Capture the cell that displays the provided text and extract its (x, y) central coordinate. 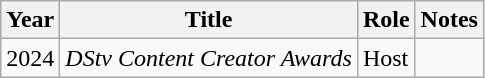
Year (30, 20)
Host (386, 58)
Role (386, 20)
2024 (30, 58)
Title (209, 20)
DStv Content Creator Awards (209, 58)
Notes (449, 20)
